Scan for the cell matching the given text and deliver its [x, y] coordinate at center. 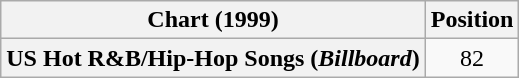
Chart (1999) [213, 20]
82 [472, 58]
US Hot R&B/Hip-Hop Songs (Billboard) [213, 58]
Position [472, 20]
